Search for the cell housing the specified text and yield its (X, Y) center coordinate. 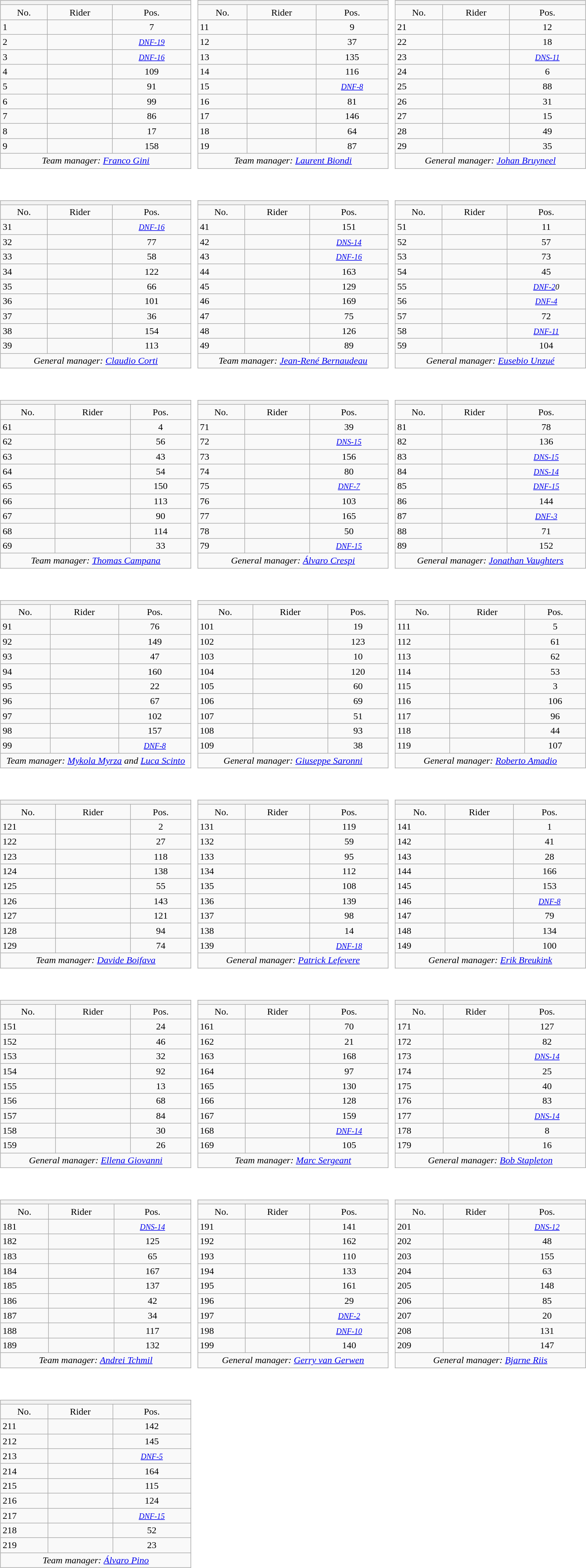
197 (222, 1316)
177 (419, 1116)
219 (24, 1545)
140 (349, 1345)
No. Rider Pos. 41 151 42 DNS-14 43 DNF-16 44 163 45 129 46 169 47 75 48 126 49 89 Team manager: Jean-René Bernaudeau (295, 279)
195 (222, 1286)
DNF-14 (349, 1131)
DNF-19 (151, 42)
Team manager: Jean-René Bernaudeau (293, 361)
General manager: Ellena Giovanni (96, 1160)
40 (547, 1086)
DNF-10 (349, 1330)
Team manager: Thomas Campana (96, 560)
General manager: Erik Breukink (490, 960)
Team manager: Mykola Myrza and Luca Scinto (96, 761)
172 (419, 1042)
General manager: Bjarne Riis (490, 1360)
DNF-3 (546, 516)
175 (419, 1086)
DNS-11 (547, 57)
193 (222, 1256)
150 (161, 486)
205 (419, 1286)
191 (222, 1227)
General manager: Johan Bruyneel (490, 161)
209 (419, 1345)
DNF-7 (349, 486)
General manager: Álvaro Crespi (293, 560)
No. Rider Pos. 131 119 132 59 133 95 134 112 135 108 136 139 137 98 138 14 139 DNF-18 General manager: Patrick Lefevere (295, 879)
212 (24, 1441)
General manager: Giuseppe Saronni (293, 761)
20 (547, 1316)
100 (549, 946)
174 (419, 1071)
90 (161, 516)
185 (24, 1286)
204 (419, 1271)
192 (222, 1241)
201 (419, 1227)
194 (222, 1271)
187 (24, 1316)
120 (358, 671)
189 (24, 1345)
196 (222, 1301)
208 (419, 1330)
215 (24, 1486)
Team manager: Marc Sergeant (293, 1160)
216 (24, 1500)
211 (24, 1426)
183 (24, 1256)
General manager: Bob Stapleton (490, 1160)
218 (24, 1531)
General manager: Jonathan Vaughters (490, 560)
Team manager: Álvaro Pino (96, 1560)
30 (161, 1131)
160 (155, 671)
No. Rider Pos. 161 70 162 21 163 168 164 97 165 130 166 128 167 159 168 DNF-14 169 105 Team manager: Marc Sergeant (295, 1079)
186 (24, 1301)
207 (419, 1316)
DNF-18 (349, 946)
171 (419, 1027)
General manager: Patrick Lefevere (293, 960)
No. Rider Pos. 191 141 192 162 193 110 194 133 195 161 196 29 197 DNF-2 198 DNF-10 199 140 General manager: Gerry van Gerwen (295, 1278)
213 (24, 1456)
181 (24, 1227)
General manager: Roberto Amadio (490, 761)
202 (419, 1241)
176 (419, 1101)
DNF-20 (546, 286)
203 (419, 1256)
Team manager: Franco Gini (96, 161)
General manager: Eusebio Unzué (490, 361)
178 (419, 1131)
DNF-4 (546, 301)
199 (222, 1345)
Team manager: Davide Boifava (96, 960)
Team manager: Andrei Tchmil (96, 1360)
Team manager: Laurent Biondi (293, 161)
DNF-11 (546, 331)
206 (419, 1301)
DNF-5 (152, 1456)
DNF-2 (349, 1316)
182 (24, 1241)
179 (419, 1145)
DNS-12 (547, 1227)
130 (349, 1086)
70 (349, 1027)
173 (419, 1056)
110 (349, 1256)
No. Rider Pos. 71 39 72 DNS-15 73 156 74 80 75 DNF-7 76 103 77 165 78 50 79 DNF-15 General manager: Álvaro Crespi (295, 478)
50 (349, 531)
General manager: Gerry van Gerwen (293, 1360)
60 (358, 686)
No. Rider Pos. 101 19 102 123 103 10 104 120 105 60 106 69 107 51 108 93 109 38 General manager: Giuseppe Saronni (295, 679)
General manager: Claudio Corti (96, 361)
10 (358, 656)
217 (24, 1515)
184 (24, 1271)
214 (24, 1471)
80 (349, 471)
188 (24, 1330)
198 (222, 1330)
111 (422, 627)
